Locate the cell with the specified text and output its (x, y) center coordinate. 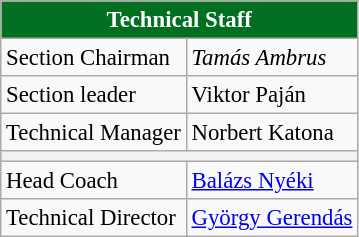
Head Coach (94, 181)
Technical Manager (94, 133)
Technical Staff (180, 20)
Norbert Katona (272, 133)
Section leader (94, 95)
Balázs Nyéki (272, 181)
Viktor Paján (272, 95)
Section Chairman (94, 58)
Tamás Ambrus (272, 58)
